Locate the cell with the specified text and output its [x, y] center coordinate. 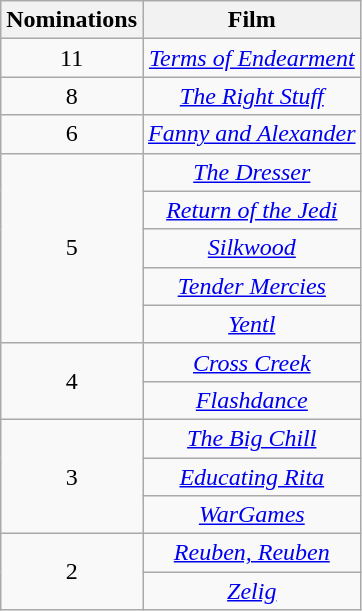
Flashdance [252, 400]
Fanny and Alexander [252, 134]
3 [72, 476]
The Big Chill [252, 438]
11 [72, 58]
Yentl [252, 324]
The Dresser [252, 172]
WarGames [252, 515]
Terms of Endearment [252, 58]
Cross Creek [252, 362]
8 [72, 96]
Nominations [72, 20]
5 [72, 248]
Reuben, Reuben [252, 553]
Silkwood [252, 248]
Tender Mercies [252, 286]
The Right Stuff [252, 96]
Educating Rita [252, 477]
4 [72, 381]
2 [72, 572]
Zelig [252, 591]
Film [252, 20]
6 [72, 134]
Return of the Jedi [252, 210]
